Output the (x, y) coordinate of the center of the cell containing the given text.  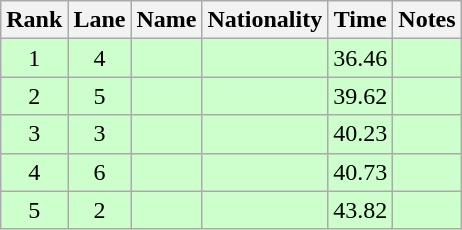
Name (166, 20)
Nationality (265, 20)
43.82 (360, 210)
Time (360, 20)
Rank (34, 20)
39.62 (360, 96)
1 (34, 58)
40.73 (360, 172)
36.46 (360, 58)
Notes (427, 20)
6 (100, 172)
Lane (100, 20)
40.23 (360, 134)
